Detect which cell encompasses the target text, then output its [X, Y] center coordinate. 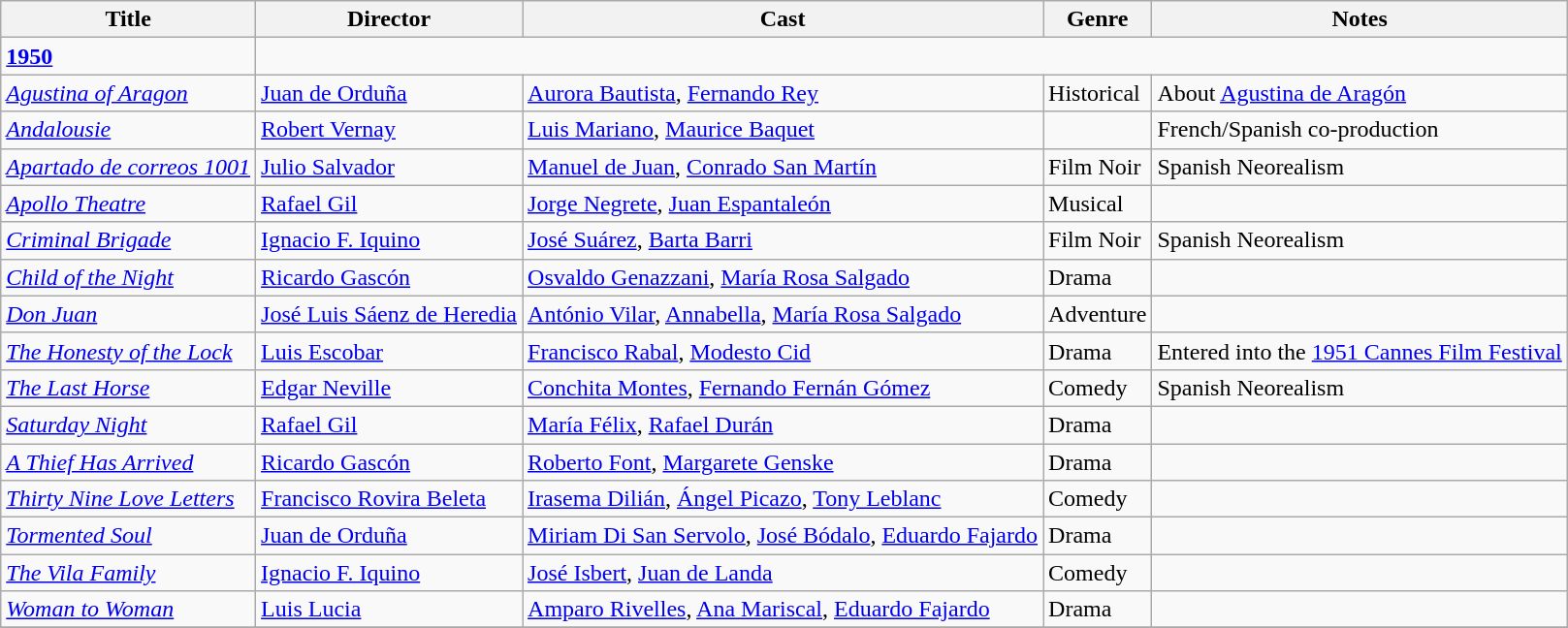
Director [390, 19]
1950 [128, 56]
The Last Horse [128, 388]
A Thief Has Arrived [128, 462]
José Isbert, Juan de Landa [784, 573]
María Félix, Rafael Durán [784, 424]
Luis Mariano, Maurice Baquet [784, 130]
Apollo Theatre [128, 204]
The Vila Family [128, 573]
José Luis Sáenz de Heredia [390, 314]
Manuel de Juan, Conrado San Martín [784, 167]
Entered into the 1951 Cannes Film Festival [1360, 351]
Agustina of Aragon [128, 93]
Saturday Night [128, 424]
Cast [784, 19]
The Honesty of the Lock [128, 351]
Title [128, 19]
Criminal Brigade [128, 240]
Francisco Rabal, Modesto Cid [784, 351]
Amparo Rivelles, Ana Mariscal, Eduardo Fajardo [784, 610]
José Suárez, Barta Barri [784, 240]
Irasema Dilián, Ángel Picazo, Tony Leblanc [784, 499]
Edgar Neville [390, 388]
Historical [1098, 93]
Julio Salvador [390, 167]
Child of the Night [128, 277]
Francisco Rovira Beleta [390, 499]
Andalousie [128, 130]
Robert Vernay [390, 130]
Thirty Nine Love Letters [128, 499]
French/Spanish co-production [1360, 130]
Miriam Di San Servolo, José Bódalo, Eduardo Fajardo [784, 536]
Jorge Negrete, Juan Espantaleón [784, 204]
Conchita Montes, Fernando Fernán Gómez [784, 388]
Osvaldo Genazzani, María Rosa Salgado [784, 277]
Don Juan [128, 314]
Musical [1098, 204]
Woman to Woman [128, 610]
Tormented Soul [128, 536]
Luis Lucia [390, 610]
Roberto Font, Margarete Genske [784, 462]
About Agustina de Aragón [1360, 93]
Luis Escobar [390, 351]
Adventure [1098, 314]
Notes [1360, 19]
Apartado de correos 1001 [128, 167]
António Vilar, Annabella, María Rosa Salgado [784, 314]
Aurora Bautista, Fernando Rey [784, 93]
Genre [1098, 19]
